Return the [X, Y] coordinate for the center point of the cell that contains the specified text.  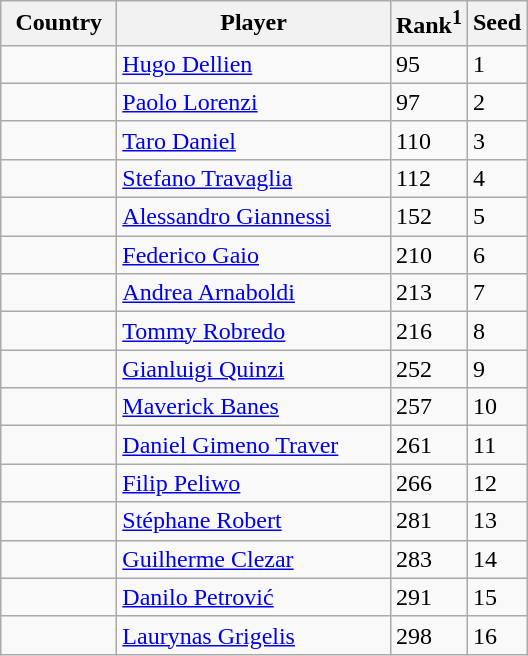
97 [428, 102]
298 [428, 635]
Player [254, 24]
Federico Gaio [254, 255]
110 [428, 140]
Stefano Travaglia [254, 178]
Alessandro Giannessi [254, 217]
3 [496, 140]
10 [496, 407]
4 [496, 178]
5 [496, 217]
Filip Peliwo [254, 483]
266 [428, 483]
12 [496, 483]
16 [496, 635]
Daniel Gimeno Traver [254, 445]
210 [428, 255]
Rank1 [428, 24]
Stéphane Robert [254, 521]
281 [428, 521]
9 [496, 369]
15 [496, 597]
Hugo Dellien [254, 64]
261 [428, 445]
Tommy Robredo [254, 331]
11 [496, 445]
Andrea Arnaboldi [254, 293]
Seed [496, 24]
112 [428, 178]
Paolo Lorenzi [254, 102]
Taro Daniel [254, 140]
Gianluigi Quinzi [254, 369]
6 [496, 255]
216 [428, 331]
7 [496, 293]
291 [428, 597]
1 [496, 64]
Maverick Banes [254, 407]
14 [496, 559]
213 [428, 293]
Country [59, 24]
13 [496, 521]
2 [496, 102]
95 [428, 64]
Danilo Petrović [254, 597]
8 [496, 331]
152 [428, 217]
Laurynas Grigelis [254, 635]
252 [428, 369]
Guilherme Clezar [254, 559]
257 [428, 407]
283 [428, 559]
